Detect which cell encompasses the target text, then output its (x, y) center coordinate. 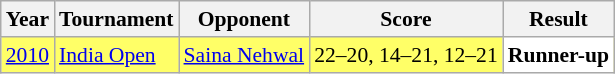
Saina Nehwal (244, 55)
2010 (28, 55)
India Open (116, 55)
Tournament (116, 19)
Runner-up (558, 55)
Year (28, 19)
Opponent (244, 19)
Score (406, 19)
Result (558, 19)
22–20, 14–21, 12–21 (406, 55)
